Detect which cell encompasses the target text, then output its [X, Y] center coordinate. 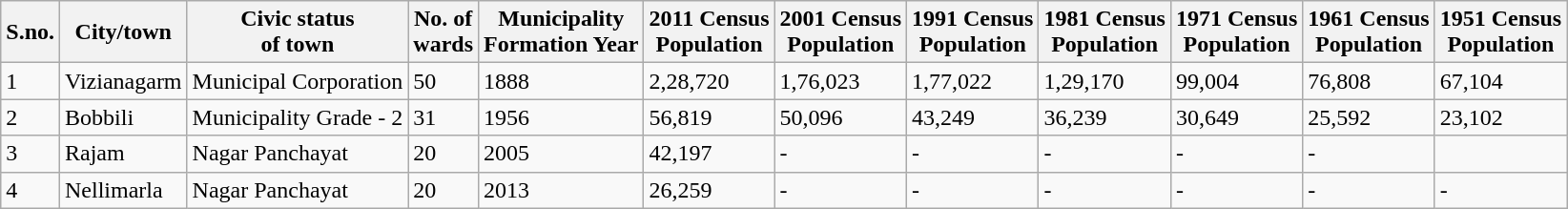
99,004 [1236, 81]
1956 [561, 117]
1991 CensusPopulation [973, 32]
43,249 [973, 117]
1981 CensusPopulation [1104, 32]
1951 CensusPopulation [1500, 32]
25,592 [1369, 117]
Municipal Corporation [298, 81]
76,808 [1369, 81]
1,29,170 [1104, 81]
1888 [561, 81]
3 [31, 154]
1,77,022 [973, 81]
26,259 [710, 190]
30,649 [1236, 117]
Nellimarla [124, 190]
Civic statusof town [298, 32]
67,104 [1500, 81]
1 [31, 81]
2 [31, 117]
42,197 [710, 154]
City/town [124, 32]
56,819 [710, 117]
Vizianagarm [124, 81]
1,76,023 [840, 81]
23,102 [1500, 117]
36,239 [1104, 117]
Municipality Grade - 2 [298, 117]
1971 CensusPopulation [1236, 32]
2,28,720 [710, 81]
4 [31, 190]
Bobbili [124, 117]
2011 CensusPopulation [710, 32]
MunicipalityFormation Year [561, 32]
2005 [561, 154]
Rajam [124, 154]
1961 CensusPopulation [1369, 32]
S.no. [31, 32]
2001 CensusPopulation [840, 32]
50,096 [840, 117]
50 [444, 81]
2013 [561, 190]
No. ofwards [444, 32]
31 [444, 117]
